Return the (X, Y) coordinate for the center point of the cell that contains the specified text.  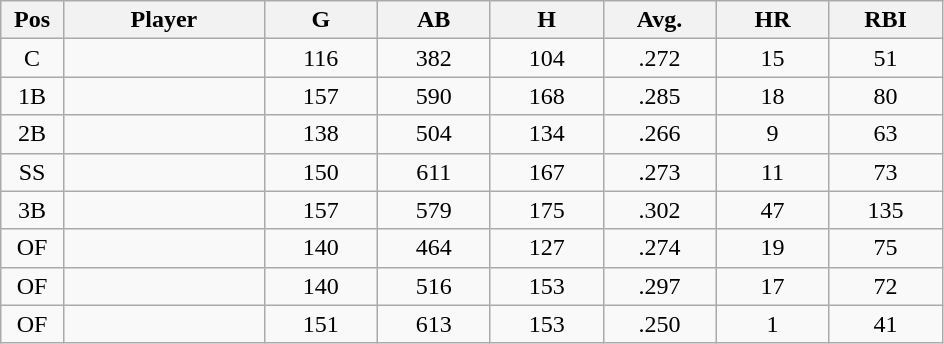
127 (546, 248)
590 (434, 96)
AB (434, 20)
19 (772, 248)
613 (434, 324)
Pos (32, 20)
72 (886, 286)
168 (546, 96)
HR (772, 20)
63 (886, 134)
SS (32, 172)
116 (320, 58)
RBI (886, 20)
150 (320, 172)
2B (32, 134)
75 (886, 248)
Player (164, 20)
41 (886, 324)
579 (434, 210)
.273 (660, 172)
.297 (660, 286)
.272 (660, 58)
H (546, 20)
104 (546, 58)
11 (772, 172)
464 (434, 248)
.266 (660, 134)
18 (772, 96)
Avg. (660, 20)
80 (886, 96)
G (320, 20)
1 (772, 324)
.274 (660, 248)
134 (546, 134)
3B (32, 210)
382 (434, 58)
C (32, 58)
.302 (660, 210)
51 (886, 58)
.285 (660, 96)
1B (32, 96)
9 (772, 134)
175 (546, 210)
.250 (660, 324)
504 (434, 134)
138 (320, 134)
47 (772, 210)
611 (434, 172)
17 (772, 286)
73 (886, 172)
516 (434, 286)
167 (546, 172)
15 (772, 58)
135 (886, 210)
151 (320, 324)
